Determine the (X, Y) coordinate at the center of the cell enclosing the given text.  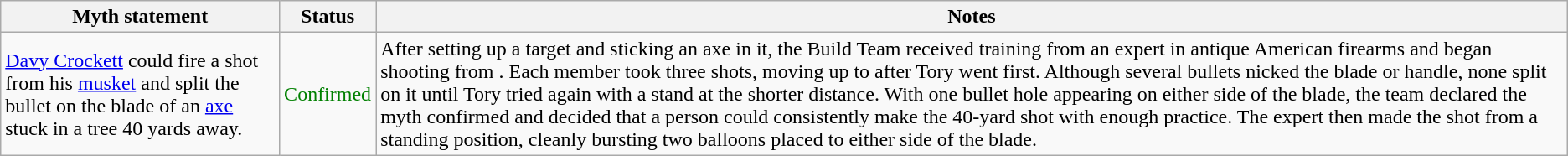
Davy Crockett could fire a shot from his musket and split the bullet on the blade of an axe stuck in a tree 40 yards away. (141, 94)
Confirmed (328, 94)
Notes (972, 17)
Myth statement (141, 17)
Status (328, 17)
